Return the [X, Y] coordinate for the center point of the cell that contains the specified text.  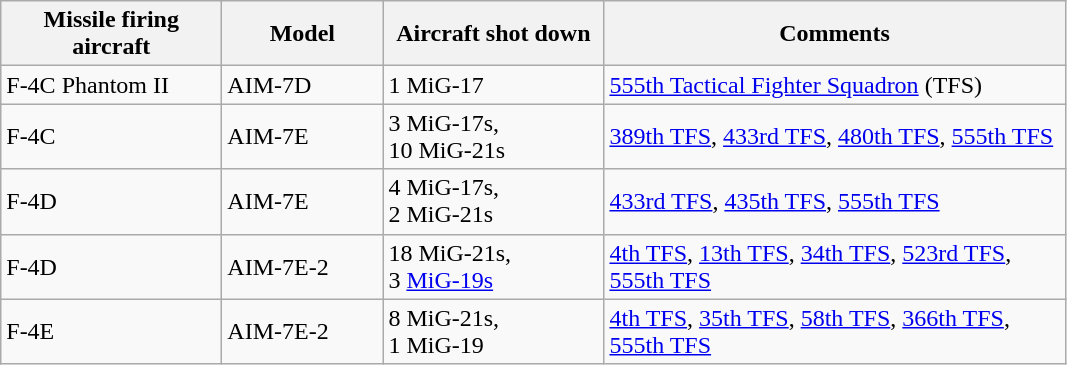
AIM-7D [302, 85]
Aircraft shot down [494, 34]
Missile firing aircraft [112, 34]
Model [302, 34]
4 MiG-17s,2 MiG-21s [494, 202]
F-4C Phantom II [112, 85]
F-4C [112, 136]
555th Tactical Fighter Squadron (TFS) [834, 85]
F-4E [112, 332]
4th TFS, 13th TFS, 34th TFS, 523rd TFS, 555th TFS [834, 266]
3 MiG-17s,10 MiG-21s [494, 136]
Comments [834, 34]
4th TFS, 35th TFS, 58th TFS, 366th TFS, 555th TFS [834, 332]
433rd TFS, 435th TFS, 555th TFS [834, 202]
389th TFS, 433rd TFS, 480th TFS, 555th TFS [834, 136]
18 MiG-21s,3 MiG-19s [494, 266]
1 MiG-17 [494, 85]
8 MiG-21s,1 MiG-19 [494, 332]
